Output the [X, Y] coordinate of the center of the cell containing the given text.  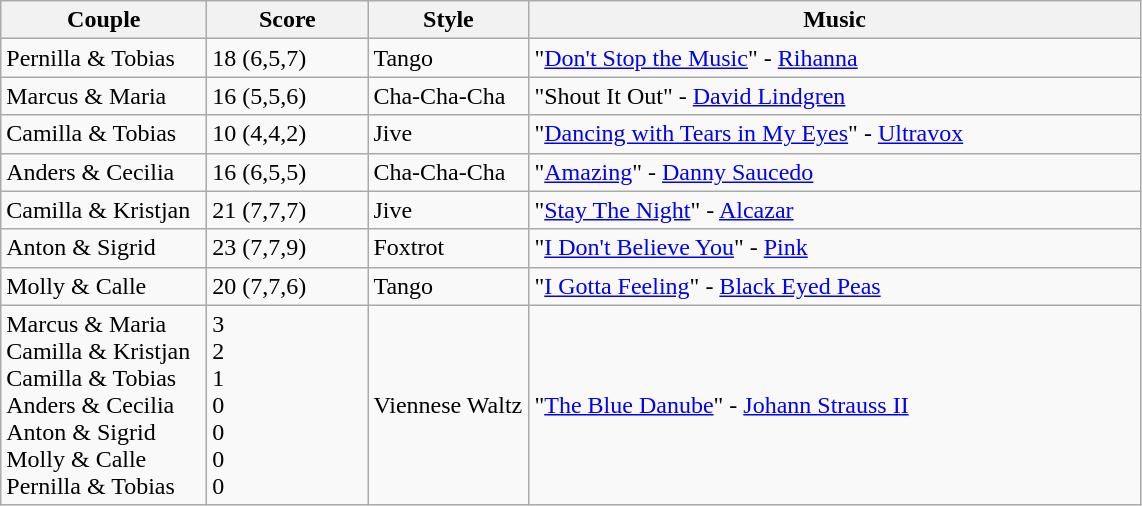
"Amazing" - Danny Saucedo [834, 172]
20 (7,7,6) [288, 286]
Viennese Waltz [448, 405]
"Don't Stop the Music" - Rihanna [834, 58]
"I Don't Believe You" - Pink [834, 248]
"I Gotta Feeling" - Black Eyed Peas [834, 286]
18 (6,5,7) [288, 58]
"Stay The Night" - Alcazar [834, 210]
Camilla & Kristjan [104, 210]
Anders & Cecilia [104, 172]
16 (6,5,5) [288, 172]
Anton & Sigrid [104, 248]
10 (4,4,2) [288, 134]
Score [288, 20]
Camilla & Tobias [104, 134]
21 (7,7,7) [288, 210]
Molly & Calle [104, 286]
23 (7,7,9) [288, 248]
Couple [104, 20]
"Dancing with Tears in My Eyes" - Ultravox [834, 134]
Marcus & MariaCamilla & KristjanCamilla & TobiasAnders & CeciliaAnton & SigridMolly & CallePernilla & Tobias [104, 405]
Marcus & Maria [104, 96]
"Shout It Out" - David Lindgren [834, 96]
"The Blue Danube" - Johann Strauss II [834, 405]
Pernilla & Tobias [104, 58]
Music [834, 20]
16 (5,5,6) [288, 96]
3210000 [288, 405]
Style [448, 20]
Foxtrot [448, 248]
